Identify which cell holds the provided text, then report its [x, y] central coordinate. 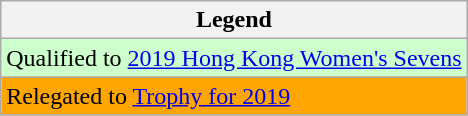
Legend [234, 20]
Relegated to Trophy for 2019 [234, 96]
Qualified to 2019 Hong Kong Women's Sevens [234, 58]
